Detect which cell encompasses the target text, then output its (x, y) center coordinate. 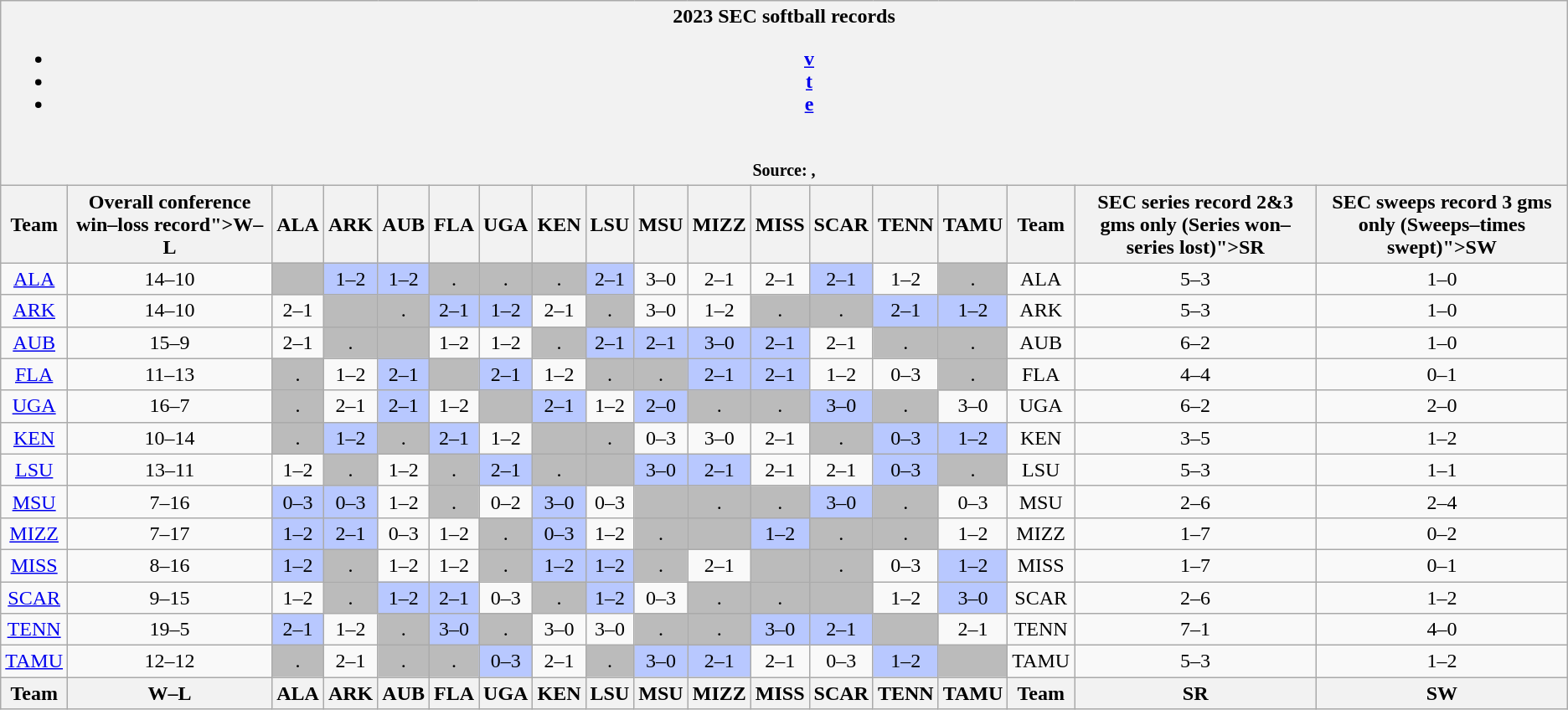
SEC series record 2&3 gms only (Series won–series lost)">SR (1196, 224)
19–5 (170, 630)
7–17 (170, 533)
16–7 (170, 406)
9–15 (170, 597)
1–1 (1442, 470)
3–5 (1196, 438)
Overall conference win–loss record">W–L (170, 224)
2023 SEC softball recordsvteSource: , (784, 94)
2–4 (1442, 502)
W–L (170, 693)
4–4 (1196, 374)
13–11 (170, 470)
SEC sweeps record 3 gms only (Sweeps–times swept)">SW (1442, 224)
12–12 (170, 661)
11–13 (170, 374)
4–0 (1442, 630)
7–16 (170, 502)
10–14 (170, 438)
7–1 (1196, 630)
8–16 (170, 565)
SR (1196, 693)
SW (1442, 693)
15–9 (170, 342)
